For the text-containing cell, return its midpoint in (X, Y) coordinate format. 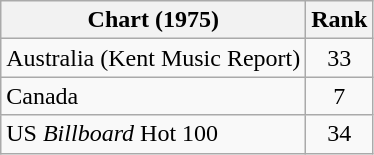
Chart (1975) (154, 20)
33 (340, 58)
34 (340, 134)
Canada (154, 96)
US Billboard Hot 100 (154, 134)
7 (340, 96)
Rank (340, 20)
Australia (Kent Music Report) (154, 58)
